Return the (x, y) coordinate for the center point of the cell that contains the specified text.  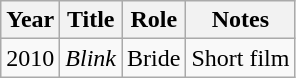
Role (154, 20)
Short film (240, 58)
Notes (240, 20)
Bride (154, 58)
Title (91, 20)
2010 (30, 58)
Year (30, 20)
Blink (91, 58)
